Identify which cell holds the provided text, then report its (x, y) central coordinate. 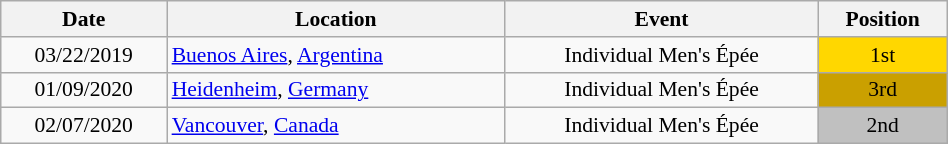
Vancouver, Canada (336, 126)
Event (662, 19)
Heidenheim, Germany (336, 90)
Buenos Aires, Argentina (336, 55)
Location (336, 19)
Position (882, 19)
01/09/2020 (84, 90)
3rd (882, 90)
Date (84, 19)
1st (882, 55)
03/22/2019 (84, 55)
02/07/2020 (84, 126)
2nd (882, 126)
